Detect which cell encompasses the target text, then output its [x, y] center coordinate. 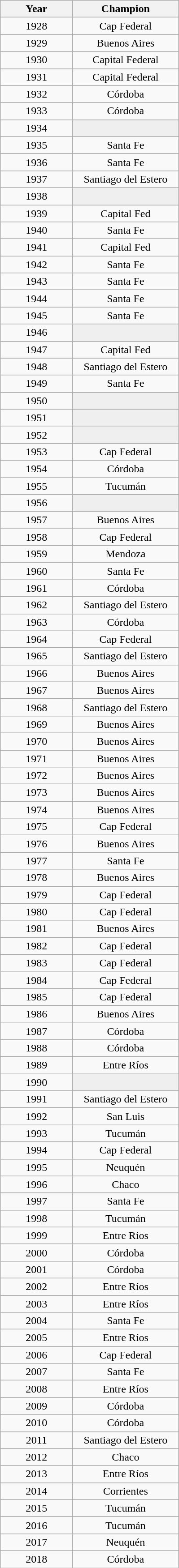
Mendoza [126, 554]
1982 [37, 946]
1950 [37, 401]
1980 [37, 912]
2013 [37, 1474]
1951 [37, 418]
1995 [37, 1167]
1985 [37, 997]
2007 [37, 1372]
1958 [37, 537]
1932 [37, 94]
1999 [37, 1235]
1933 [37, 111]
1934 [37, 128]
Corrientes [126, 1491]
2009 [37, 1406]
1947 [37, 350]
1991 [37, 1099]
1952 [37, 435]
1969 [37, 724]
1938 [37, 196]
1955 [37, 486]
1942 [37, 265]
2001 [37, 1269]
1961 [37, 588]
1992 [37, 1116]
1941 [37, 248]
1967 [37, 690]
1962 [37, 605]
1996 [37, 1184]
1984 [37, 980]
2003 [37, 1304]
1989 [37, 1065]
1940 [37, 231]
1931 [37, 77]
1930 [37, 60]
1949 [37, 384]
1975 [37, 827]
2018 [37, 1559]
2004 [37, 1321]
2008 [37, 1389]
2012 [37, 1457]
1937 [37, 179]
1953 [37, 452]
1929 [37, 43]
1960 [37, 571]
1943 [37, 282]
1936 [37, 162]
1993 [37, 1133]
1963 [37, 622]
2000 [37, 1252]
1946 [37, 333]
2016 [37, 1525]
2006 [37, 1355]
2005 [37, 1338]
Year [37, 9]
1979 [37, 895]
2017 [37, 1542]
1986 [37, 1014]
1998 [37, 1218]
1948 [37, 367]
1997 [37, 1201]
1928 [37, 26]
1994 [37, 1150]
1959 [37, 554]
2014 [37, 1491]
1976 [37, 844]
1973 [37, 793]
1956 [37, 503]
1939 [37, 214]
1944 [37, 299]
1935 [37, 145]
1978 [37, 878]
1957 [37, 520]
1965 [37, 656]
1954 [37, 469]
1977 [37, 861]
1983 [37, 963]
1990 [37, 1082]
2015 [37, 1508]
1966 [37, 673]
1972 [37, 776]
Champion [126, 9]
1971 [37, 759]
1974 [37, 810]
1968 [37, 707]
1988 [37, 1048]
2011 [37, 1440]
1970 [37, 741]
1981 [37, 929]
San Luis [126, 1116]
2002 [37, 1286]
1945 [37, 316]
2010 [37, 1423]
1987 [37, 1031]
1964 [37, 639]
